For the text-containing cell, return its midpoint in (x, y) coordinate format. 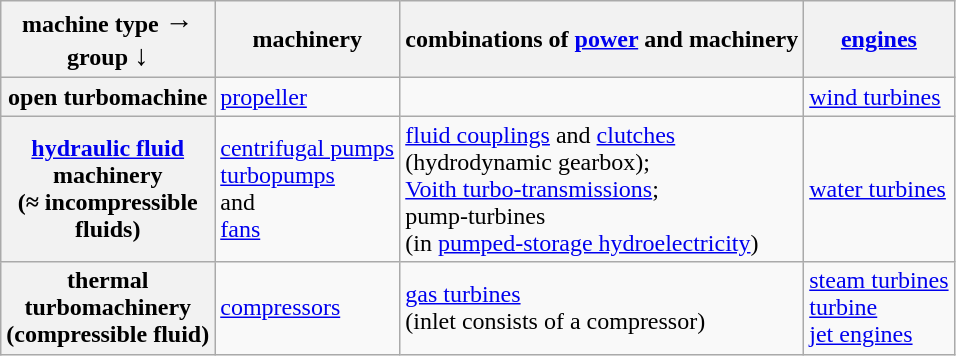
centrifugal pumpsturbopumpsandfans (308, 189)
machine type → group ↓ (108, 40)
engines (879, 40)
hydraulic fluidmachinery(≈ incompressiblefluids) (108, 189)
thermalturbomachinery(compressible fluid) (108, 308)
gas turbines(inlet consists of a compressor) (602, 308)
wind turbines (879, 97)
propeller (308, 97)
combinations of power and machinery (602, 40)
water turbines (879, 189)
machinery (308, 40)
compressors (308, 308)
steam turbinesturbinejet engines (879, 308)
fluid couplings and clutches(hydrodynamic gearbox);Voith turbo-transmissions;pump-turbines(in pumped-storage hydroelectricity) (602, 189)
open turbomachine (108, 97)
